Extract the [x, y] coordinate from the center of the cell holding the provided text.  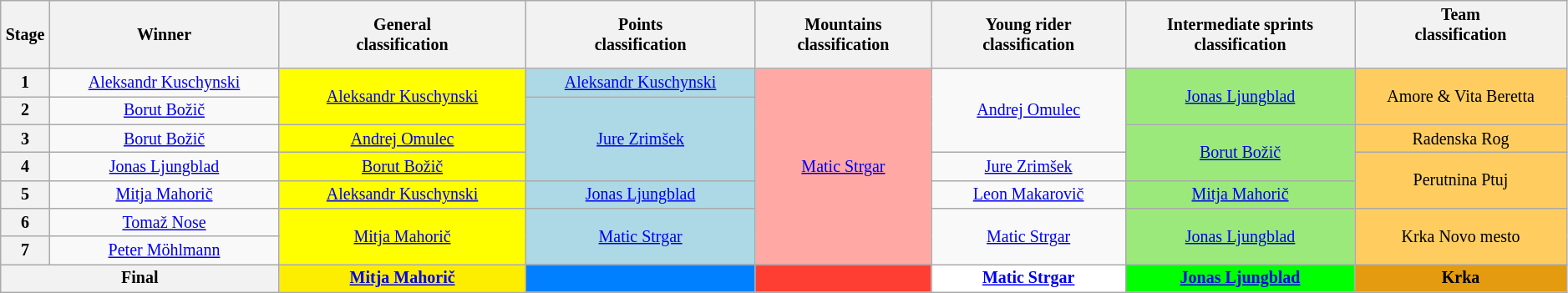
Radenska Rog [1460, 139]
Leon Makarovič [1028, 194]
4 [25, 167]
Stage [25, 35]
Generalclassification [403, 35]
3 [25, 139]
Mountainsclassification [844, 35]
Young riderclassification [1028, 35]
5 [25, 194]
Intermediate sprintsclassification [1240, 35]
Pointsclassification [640, 35]
Amore & Vita Beretta [1460, 97]
7 [25, 250]
Peter Möhlmann [164, 250]
Krka Novo mesto [1460, 237]
Winner [164, 35]
Final [140, 279]
Teamclassification [1460, 35]
Perutnina Ptuj [1460, 180]
Krka [1460, 279]
Tomaž Nose [164, 222]
6 [25, 222]
2 [25, 110]
1 [25, 83]
